Pinpoint the cell where the given text exists, returning its [X, Y] midpoint coordinate. 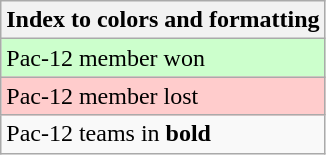
Pac-12 member won [163, 58]
Pac-12 teams in bold [163, 134]
Index to colors and formatting [163, 20]
Pac-12 member lost [163, 96]
